Return [x, y] of the center of cell containing provided text 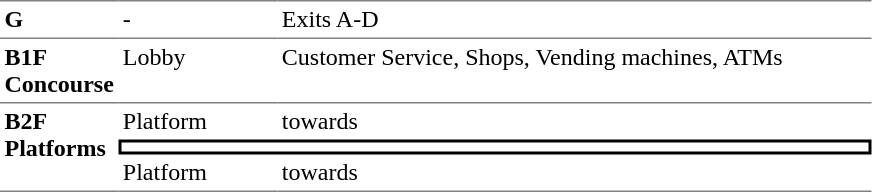
Customer Service, Shops, Vending machines, ATMs [574, 71]
- [198, 19]
Lobby [198, 71]
B1FConcourse [59, 71]
Exits A-D [574, 19]
B2FPlatforms [59, 148]
G [59, 19]
